Detect which cell encompasses the target text, then output its [X, Y] center coordinate. 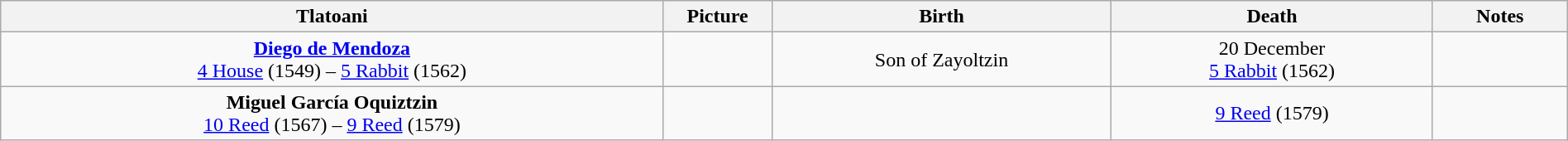
9 Reed (1579) [1272, 113]
Picture [718, 17]
Death [1272, 17]
Son of Zayoltzin [941, 60]
Miguel García Oquiztzin10 Reed (1567) – 9 Reed (1579) [332, 113]
Tlatoani [332, 17]
Birth [941, 17]
Notes [1500, 17]
Diego de Mendoza4 House (1549) – 5 Rabbit (1562) [332, 60]
20 December5 Rabbit (1562) [1272, 60]
